From the cell containing the given text, extract its center point as (X, Y) coordinate. 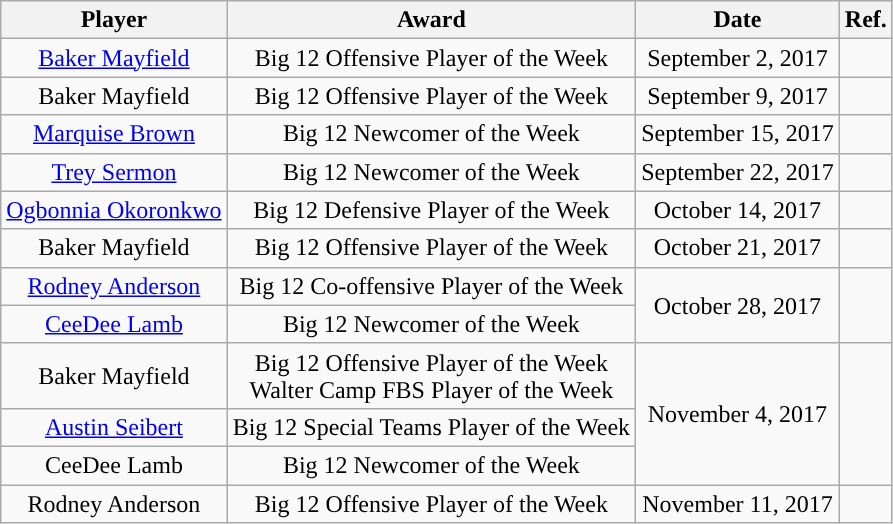
October 21, 2017 (738, 248)
Date (738, 20)
Austin Seibert (114, 427)
September 15, 2017 (738, 134)
Big 12 Offensive Player of the WeekWalter Camp FBS Player of the Week (431, 376)
November 11, 2017 (738, 503)
Ogbonnia Okoronkwo (114, 210)
Player (114, 20)
Ref. (866, 20)
Big 12 Co-offensive Player of the Week (431, 286)
October 28, 2017 (738, 305)
Trey Sermon (114, 172)
September 2, 2017 (738, 58)
Big 12 Defensive Player of the Week (431, 210)
Award (431, 20)
Big 12 Special Teams Player of the Week (431, 427)
November 4, 2017 (738, 414)
September 9, 2017 (738, 96)
September 22, 2017 (738, 172)
October 14, 2017 (738, 210)
Marquise Brown (114, 134)
